Pinpoint the cell where the given text exists, returning its [x, y] midpoint coordinate. 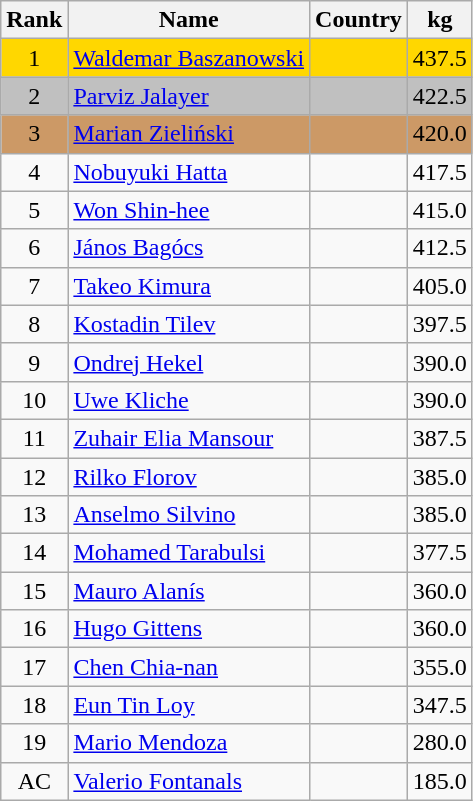
4 [34, 172]
Hugo Gittens [189, 629]
AC [34, 781]
Kostadin Tilev [189, 324]
422.5 [440, 96]
5 [34, 210]
2 [34, 96]
Name [189, 20]
Mario Mendoza [189, 743]
13 [34, 515]
Takeo Kimura [189, 286]
17 [34, 667]
3 [34, 134]
12 [34, 477]
412.5 [440, 248]
387.5 [440, 438]
417.5 [440, 172]
347.5 [440, 705]
405.0 [440, 286]
420.0 [440, 134]
10 [34, 400]
11 [34, 438]
Waldemar Baszanowski [189, 58]
Anselmo Silvino [189, 515]
kg [440, 20]
Country [359, 20]
Won Shin-hee [189, 210]
1 [34, 58]
8 [34, 324]
Parviz Jalayer [189, 96]
19 [34, 743]
280.0 [440, 743]
Marian Zieliński [189, 134]
Nobuyuki Hatta [189, 172]
437.5 [440, 58]
16 [34, 629]
Mauro Alanís [189, 591]
Rank [34, 20]
Rilko Florov [189, 477]
6 [34, 248]
Chen Chia-nan [189, 667]
Mohamed Tarabulsi [189, 553]
14 [34, 553]
Ondrej Hekel [189, 362]
18 [34, 705]
355.0 [440, 667]
377.5 [440, 553]
15 [34, 591]
7 [34, 286]
Eun Tin Loy [189, 705]
János Bagócs [189, 248]
Zuhair Elia Mansour [189, 438]
9 [34, 362]
Uwe Kliche [189, 400]
397.5 [440, 324]
415.0 [440, 210]
185.0 [440, 781]
Valerio Fontanals [189, 781]
